Return the [x, y] coordinate for the center point of the cell that contains the specified text.  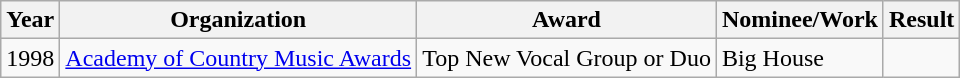
Organization [238, 20]
1998 [30, 58]
Year [30, 20]
Academy of Country Music Awards [238, 58]
Top New Vocal Group or Duo [567, 58]
Result [921, 20]
Award [567, 20]
Nominee/Work [800, 20]
Big House [800, 58]
